For the text-containing cell, return its midpoint in [X, Y] coordinate format. 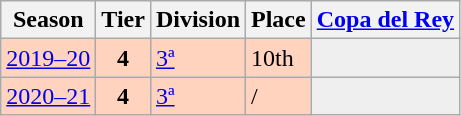
2020–21 [48, 96]
Copa del Rey [385, 20]
10th [279, 58]
/ [279, 96]
Tier [124, 20]
Season [48, 20]
Place [279, 20]
2019–20 [48, 58]
Division [198, 20]
